Locate the cell with the specified text and output its [x, y] center coordinate. 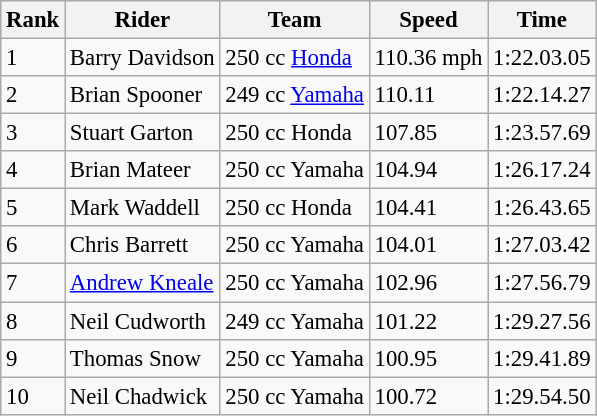
Brian Mateer [142, 170]
1:22.03.05 [542, 58]
Speed [428, 20]
1:29.27.56 [542, 321]
1:22.14.27 [542, 95]
1:27.03.42 [542, 245]
104.94 [428, 170]
107.85 [428, 133]
1:26.17.24 [542, 170]
1:26.43.65 [542, 208]
4 [33, 170]
Chris Barrett [142, 245]
Neil Chadwick [142, 396]
Stuart Garton [142, 133]
104.01 [428, 245]
104.41 [428, 208]
1:29.41.89 [542, 358]
100.72 [428, 396]
10 [33, 396]
Mark Waddell [142, 208]
Brian Spooner [142, 95]
1:29.54.50 [542, 396]
7 [33, 283]
8 [33, 321]
9 [33, 358]
Rider [142, 20]
101.22 [428, 321]
Barry Davidson [142, 58]
2 [33, 95]
102.96 [428, 283]
Thomas Snow [142, 358]
5 [33, 208]
3 [33, 133]
Team [294, 20]
Time [542, 20]
Neil Cudworth [142, 321]
Andrew Kneale [142, 283]
110.36 mph [428, 58]
110.11 [428, 95]
1:27.56.79 [542, 283]
Rank [33, 20]
1:23.57.69 [542, 133]
1 [33, 58]
100.95 [428, 358]
6 [33, 245]
